Identify which cell holds the provided text, then report its [x, y] central coordinate. 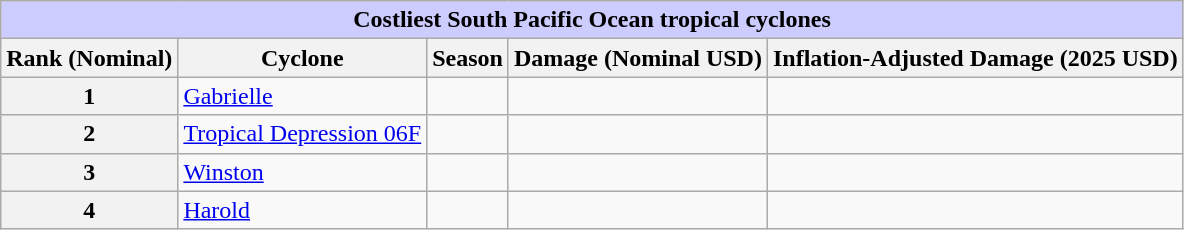
2 [90, 134]
3 [90, 172]
Gabrielle [302, 96]
Cyclone [302, 58]
Damage (Nominal USD) [638, 58]
Tropical Depression 06F [302, 134]
Harold [302, 210]
Winston [302, 172]
Costliest South Pacific Ocean tropical cyclones [592, 20]
4 [90, 210]
1 [90, 96]
Rank (Nominal) [90, 58]
Inflation-Adjusted Damage (2025 USD) [975, 58]
Season [468, 58]
